Detect which cell encompasses the target text, then output its [X, Y] center coordinate. 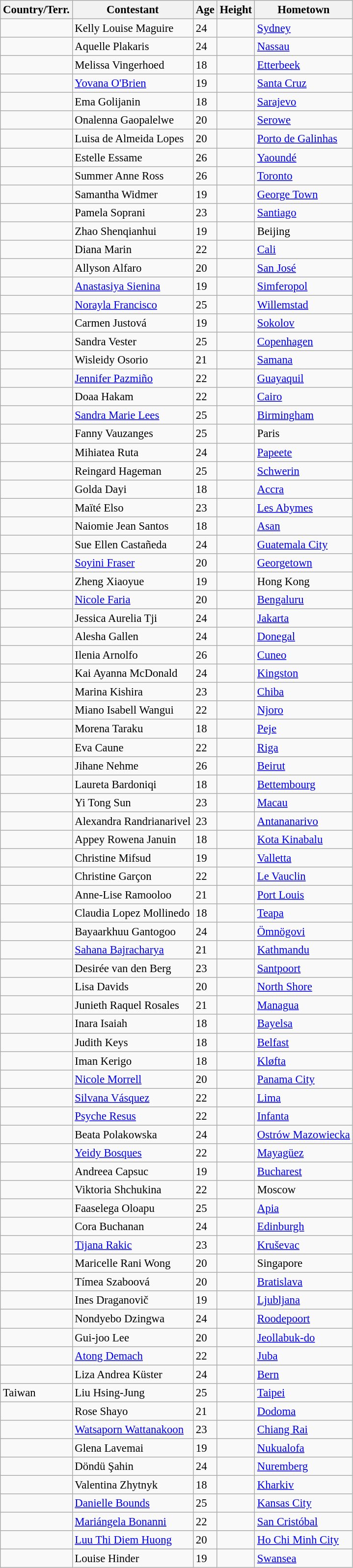
Sahana Bajracharya [133, 950]
Guayaquil [304, 379]
Faaselega Oloapu [133, 1208]
Luu Thi Diem Huong [133, 1540]
Nicole Faria [133, 600]
Ömnögovi [304, 932]
Nicole Morrell [133, 1079]
Macau [304, 802]
Christine Mifsud [133, 858]
Ljubljana [304, 1300]
Birmingham [304, 415]
Singapore [304, 1263]
Golda Dayi [133, 489]
Wisleidy Osorio [133, 360]
Porto de Galinhas [304, 139]
Sandra Marie Lees [133, 415]
Judith Keys [133, 1042]
Copenhagen [304, 342]
Port Louis [304, 895]
Bettembourg [304, 784]
Melissa Vingerhoed [133, 65]
Onalenna Gaopalelwe [133, 120]
Yaoundé [304, 157]
Contestant [133, 10]
Edinburgh [304, 1227]
George Town [304, 194]
Tímea Szaboová [133, 1282]
Christine Garçon [133, 876]
Nassau [304, 47]
Schwerin [304, 471]
Les Abymes [304, 508]
Maïté Elso [133, 508]
Ostrów Mazowiecka [304, 1134]
Jennifer Pazmiño [133, 379]
Simferopol [304, 286]
Döndü Şahin [133, 1466]
Mariángela Bonanni [133, 1522]
Morena Taraku [133, 729]
Lisa Davids [133, 987]
Psyche Resus [133, 1116]
Papeete [304, 452]
Height [236, 10]
Cali [304, 250]
Bayelsa [304, 1024]
Hometown [304, 10]
Junieth Raquel Rosales [133, 1005]
Apia [304, 1208]
Claudia Lopez Mollinedo [133, 913]
Antananarivo [304, 821]
Yi Tong Sun [133, 802]
Kelly Louise Maguire [133, 28]
Kingston [304, 673]
Miano Isabell Wangui [133, 711]
Jihane Nehme [133, 766]
Diana Marin [133, 250]
Luisa de Almeida Lopes [133, 139]
Liu Hsing-Jung [133, 1392]
Yeidy Bosques [133, 1153]
Norayla Francisco [133, 305]
Riga [304, 747]
Atong Demach [133, 1356]
Kløfta [304, 1061]
Etterbeek [304, 65]
Georgetown [304, 563]
Dodoma [304, 1411]
Beijing [304, 231]
Kathmandu [304, 950]
Kruševac [304, 1245]
Njoro [304, 711]
Bengaluru [304, 600]
Zheng Xiaoyue [133, 581]
Sue Ellen Castañeda [133, 544]
Sandra Vester [133, 342]
Kansas City [304, 1503]
Chiang Rai [304, 1430]
Silvana Vásquez [133, 1098]
Rose Shayo [133, 1411]
Andreea Capsuc [133, 1171]
Sokolov [304, 323]
Age [205, 10]
Allyson Alfaro [133, 268]
Aquelle Plakaris [133, 47]
Desirée van den Berg [133, 969]
Inara Isaiah [133, 1024]
Ho Chi Minh City [304, 1540]
Watsaporn Wattanakoon [133, 1430]
Samana [304, 360]
Peje [304, 729]
Soyini Fraser [133, 563]
Ines Draganovič [133, 1300]
Anne-Lise Ramooloo [133, 895]
Sarajevo [304, 102]
Accra [304, 489]
Beata Polakowska [133, 1134]
Bayaarkhuu Gantogoo [133, 932]
Taiwan [36, 1392]
Kota Kinabalu [304, 840]
Santpoort [304, 969]
Managua [304, 1005]
Swansea [304, 1559]
Santa Cruz [304, 83]
Nuremberg [304, 1466]
Eva Caune [133, 747]
Guatemala City [304, 544]
Bucharest [304, 1171]
North Shore [304, 987]
San Cristóbal [304, 1522]
Cora Buchanan [133, 1227]
Ema Golijanin [133, 102]
Infanta [304, 1116]
Jessica Aurelia Tji [133, 618]
Santiago [304, 212]
Cairo [304, 397]
Samantha Widmer [133, 194]
Belfast [304, 1042]
Cuneo [304, 655]
Nondyebo Dzingwa [133, 1319]
Louise Hinder [133, 1559]
Lima [304, 1098]
Fanny Vauzanges [133, 434]
Estelle Essame [133, 157]
Teapa [304, 913]
Pamela Soprani [133, 212]
Le Vauclin [304, 876]
Kai Ayanna McDonald [133, 673]
Viktoria Shchukina [133, 1190]
Glena Lavemai [133, 1448]
Chiba [304, 692]
Asan [304, 526]
Danielle Bounds [133, 1503]
Tijana Rakic [133, 1245]
Bratislava [304, 1282]
Appey Rowena Januin [133, 840]
Toronto [304, 176]
San José [304, 268]
Paris [304, 434]
Willemstad [304, 305]
Jeollabuk-do [304, 1337]
Roodepoort [304, 1319]
Ilenia Arnolfo [133, 655]
Carmen Justová [133, 323]
Sydney [304, 28]
Hong Kong [304, 581]
Alexandra Randrianarivel [133, 821]
Nukualofa [304, 1448]
Country/Terr. [36, 10]
Jakarta [304, 618]
Kharkiv [304, 1485]
Anastasiya Sienina [133, 286]
Summer Anne Ross [133, 176]
Valentina Zhytnyk [133, 1485]
Alesha Gallen [133, 637]
Doaa Hakam [133, 397]
Mihiatea Ruta [133, 452]
Maricelle Rani Wong [133, 1263]
Yovana O'Brien [133, 83]
Zhao Shenqianhui [133, 231]
Valletta [304, 858]
Donegal [304, 637]
Taipei [304, 1392]
Liza Andrea Küster [133, 1374]
Marina Kishira [133, 692]
Gui-joo Lee [133, 1337]
Laureta Bardoniqi [133, 784]
Iman Kerigo [133, 1061]
Bern [304, 1374]
Panama City [304, 1079]
Mayagüez [304, 1153]
Juba [304, 1356]
Serowe [304, 120]
Reingard Hageman [133, 471]
Naiomie Jean Santos [133, 526]
Moscow [304, 1190]
Beirut [304, 766]
